Locate the cell with the specified text and output its (x, y) center coordinate. 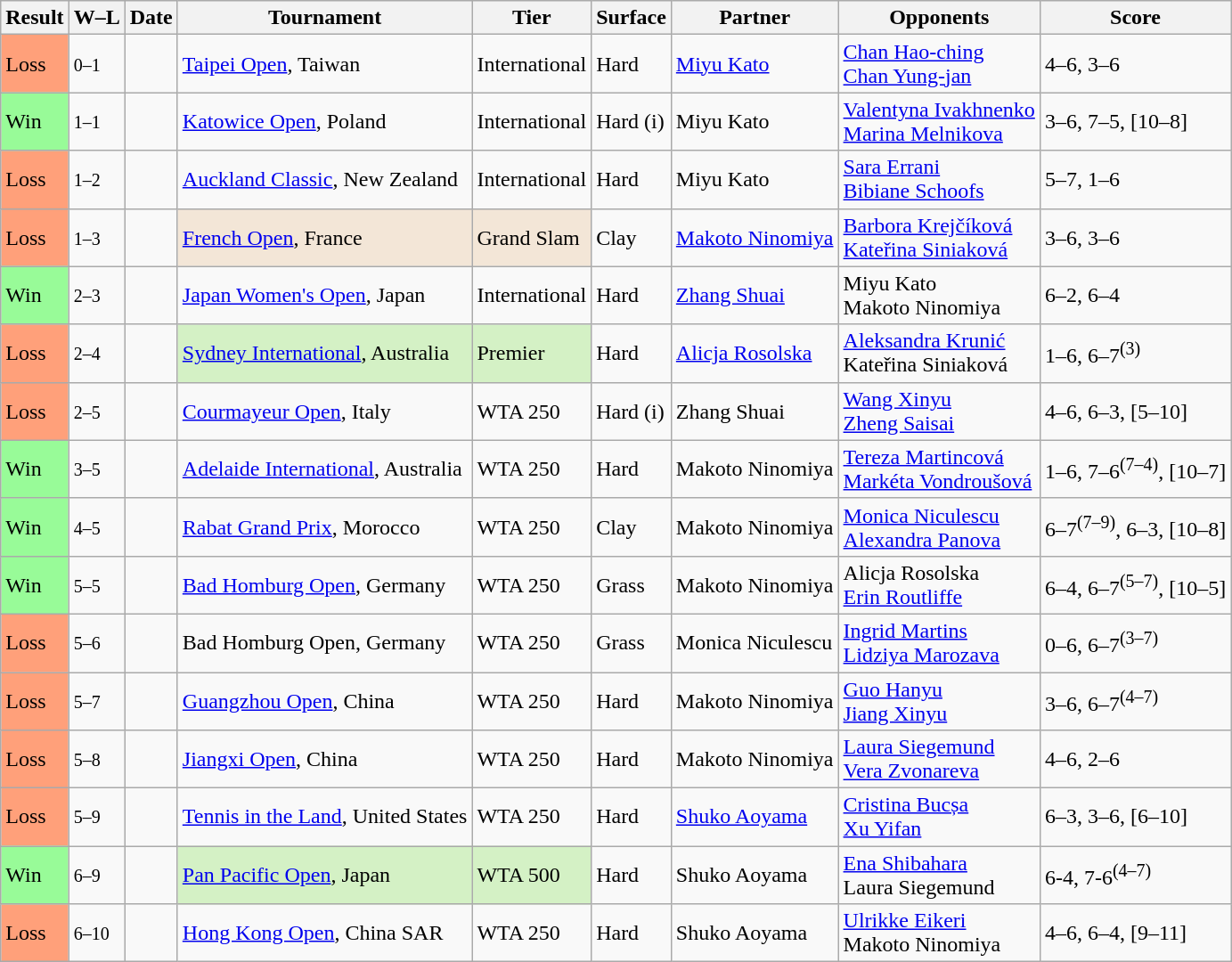
Rabat Grand Prix, Morocco (324, 527)
5–6 (96, 643)
Tennis in the Land, United States (324, 818)
Guangzhou Open, China (324, 700)
2–5 (96, 412)
Aleksandra Krunić Kateřina Siniaková (939, 353)
6-4, 7-6(4–7) (1135, 875)
5–9 (96, 818)
Wang Xinyu Zheng Saisai (939, 412)
Monica Niculescu Alexandra Panova (939, 527)
Premier (532, 353)
1–1 (96, 121)
Laura Siegemund Vera Zvonareva (939, 759)
4–6, 6–4, [9–11] (1135, 933)
1–2 (96, 180)
Result (35, 18)
6–4, 6–7(5–7), [10–5] (1135, 584)
4–5 (96, 527)
6–9 (96, 875)
Sara Errani Bibiane Schoofs (939, 180)
Tournament (324, 18)
Ena Shibahara Laura Siegemund (939, 875)
5–8 (96, 759)
Cristina Bucșa Xu Yifan (939, 818)
6–3, 3–6, [6–10] (1135, 818)
4–6, 2–6 (1135, 759)
Sydney International, Australia (324, 353)
WTA 500 (532, 875)
Barbora Krejčíková Kateřina Siniaková (939, 237)
Valentyna Ivakhnenko Marina Melnikova (939, 121)
Tereza Martincová Markéta Vondroušová (939, 469)
5–7 (96, 700)
Alicja Rosolska (755, 353)
Hong Kong Open, China SAR (324, 933)
Courmayeur Open, Italy (324, 412)
Chan Hao-ching Chan Yung-jan (939, 64)
0–6, 6–7(3–7) (1135, 643)
Guo Hanyu Jiang Xinyu (939, 700)
1–3 (96, 237)
Surface (632, 18)
3–6, 7–5, [10–8] (1135, 121)
French Open, France (324, 237)
5–7, 1–6 (1135, 180)
Ingrid Martins Lidziya Marozava (939, 643)
Miyu Kato Makoto Ninomiya (939, 296)
3–6, 6–7(4–7) (1135, 700)
1–6, 7–6(7–4), [10–7] (1135, 469)
Alicja Rosolska Erin Routliffe (939, 584)
6–10 (96, 933)
5–5 (96, 584)
Katowice Open, Poland (324, 121)
Grand Slam (532, 237)
3–5 (96, 469)
W–L (96, 18)
Monica Niculescu (755, 643)
2–3 (96, 296)
6–2, 6–4 (1135, 296)
Adelaide International, Australia (324, 469)
Taipei Open, Taiwan (324, 64)
2–4 (96, 353)
Jiangxi Open, China (324, 759)
Tier (532, 18)
Pan Pacific Open, Japan (324, 875)
6–7(7–9), 6–3, [10–8] (1135, 527)
Score (1135, 18)
Opponents (939, 18)
Japan Women's Open, Japan (324, 296)
0–1 (96, 64)
Partner (755, 18)
3–6, 3–6 (1135, 237)
Ulrikke Eikeri Makoto Ninomiya (939, 933)
1–6, 6–7(3) (1135, 353)
4–6, 6–3, [5–10] (1135, 412)
4–6, 3–6 (1135, 64)
Date (151, 18)
Auckland Classic, New Zealand (324, 180)
